Search for the cell housing the specified text and yield its [X, Y] center coordinate. 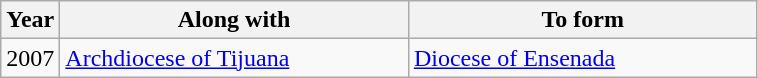
Year [30, 20]
Along with [234, 20]
2007 [30, 58]
Diocese of Ensenada [582, 58]
To form [582, 20]
Archdiocese of Tijuana [234, 58]
